From the cell containing the given text, extract its center point as [x, y] coordinate. 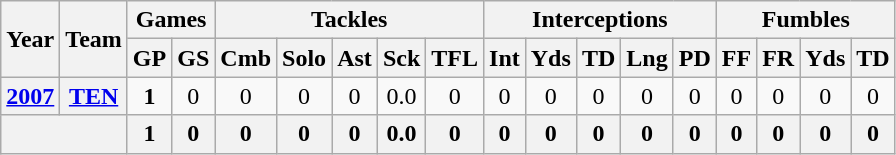
Fumbles [806, 20]
TEN [94, 96]
Cmb [246, 58]
Interceptions [600, 20]
FF [736, 58]
GP [149, 58]
Games [170, 20]
PD [694, 58]
Lng [647, 58]
2007 [30, 96]
TFL [455, 58]
Solo [304, 58]
Tackles [350, 20]
Year [30, 39]
GS [194, 58]
Team [94, 39]
Int [505, 58]
FR [778, 58]
Ast [355, 58]
Sck [401, 58]
